Provide the [X, Y] coordinate of the cell's center where the given text is located.  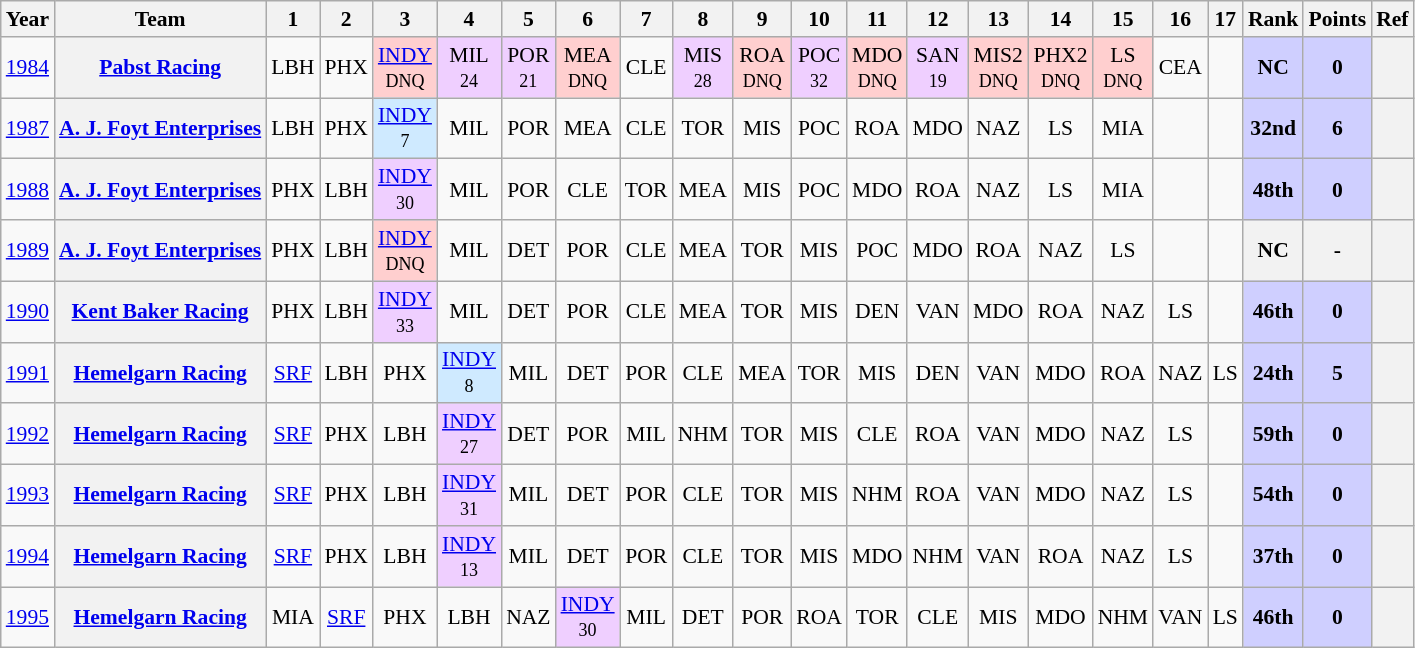
Team [160, 19]
INDY7 [405, 128]
CEA [1180, 68]
14 [1060, 19]
INDY27 [469, 434]
37th [1274, 556]
Pabst Racing [160, 68]
INDY13 [469, 556]
1991 [28, 372]
1995 [28, 618]
48th [1274, 190]
1987 [28, 128]
MIS28 [704, 68]
9 [762, 19]
1990 [28, 312]
32nd [1274, 128]
MIS2DNQ [998, 68]
Kent Baker Racing [160, 312]
2 [346, 19]
INDY31 [469, 496]
1992 [28, 434]
11 [878, 19]
SAN19 [938, 68]
Rank [1274, 19]
1994 [28, 556]
12 [938, 19]
17 [1226, 19]
4 [469, 19]
13 [998, 19]
MDODNQ [878, 68]
15 [1124, 19]
10 [819, 19]
1989 [28, 250]
59th [1274, 434]
POC32 [819, 68]
MEADNQ [588, 68]
MIL24 [469, 68]
INDY8 [469, 372]
LSDNQ [1124, 68]
Ref [1392, 19]
1993 [28, 496]
16 [1180, 19]
ROADNQ [762, 68]
1988 [28, 190]
Points [1337, 19]
1 [292, 19]
54th [1274, 496]
1984 [28, 68]
PHX2DNQ [1060, 68]
POR21 [528, 68]
8 [704, 19]
24th [1274, 372]
3 [405, 19]
7 [646, 19]
INDY33 [405, 312]
- [1337, 250]
Year [28, 19]
